Search for the cell housing the specified text and yield its [X, Y] center coordinate. 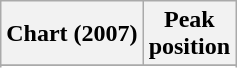
Peakposition [189, 34]
Chart (2007) [72, 34]
